Detect which cell encompasses the target text, then output its [X, Y] center coordinate. 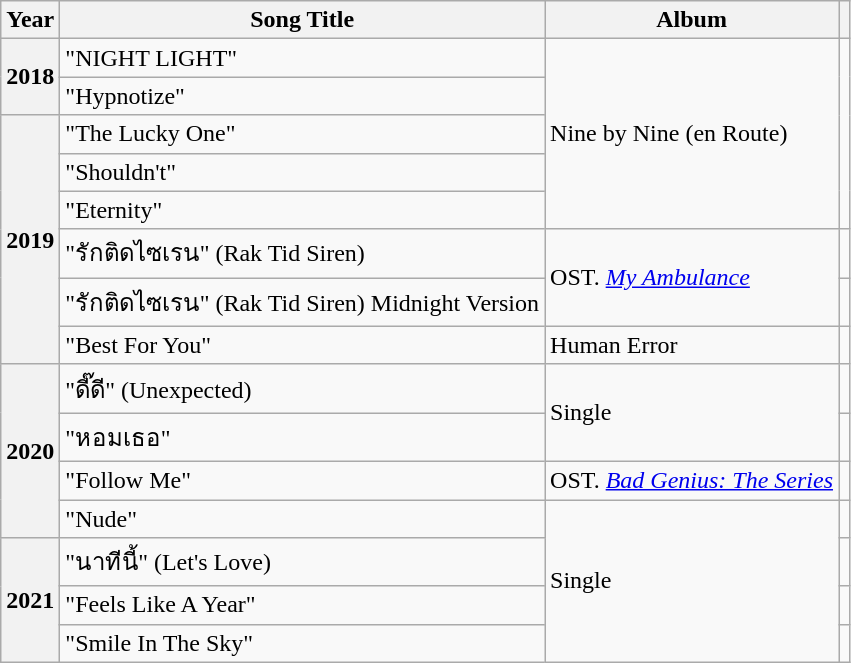
"Best For You" [302, 345]
Album [692, 20]
"นาทีนี้" (Let's Love) [302, 562]
"หอมเธอ" [302, 438]
"Follow Me" [302, 480]
2020 [30, 450]
"รักติดไซเรน" (Rak Tid Siren) Midnight Version [302, 302]
2018 [30, 77]
"รักติดไซเรน" (Rak Tid Siren) [302, 254]
OST. Bad Genius: The Series [692, 480]
2021 [30, 600]
"Shouldn't" [302, 172]
OST. My Ambulance [692, 278]
Year [30, 20]
"Eternity" [302, 210]
"Hypnotize" [302, 96]
"Smile In The Sky" [302, 643]
"The Lucky One" [302, 134]
Human Error [692, 345]
2019 [30, 240]
"ดี๊ดี" (Unexpected) [302, 388]
"NIGHT LIGHT" [302, 58]
"Feels Like A Year" [302, 605]
"Nude" [302, 519]
Song Title [302, 20]
Nine by Nine (en Route) [692, 134]
